Extract the [x, y] coordinate from the center of the cell holding the provided text.  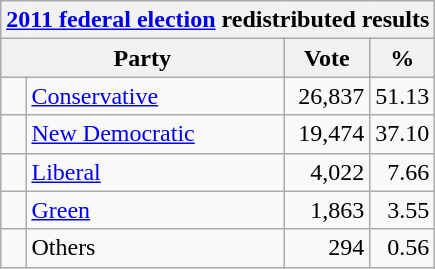
0.56 [402, 248]
Green [155, 210]
Others [155, 248]
% [402, 58]
3.55 [402, 210]
Conservative [155, 96]
294 [327, 248]
Vote [327, 58]
1,863 [327, 210]
26,837 [327, 96]
4,022 [327, 172]
New Democratic [155, 134]
Liberal [155, 172]
19,474 [327, 134]
37.10 [402, 134]
2011 federal election redistributed results [218, 20]
Party [142, 58]
51.13 [402, 96]
7.66 [402, 172]
